Return the (x, y) coordinate for the center point of the cell that contains the specified text.  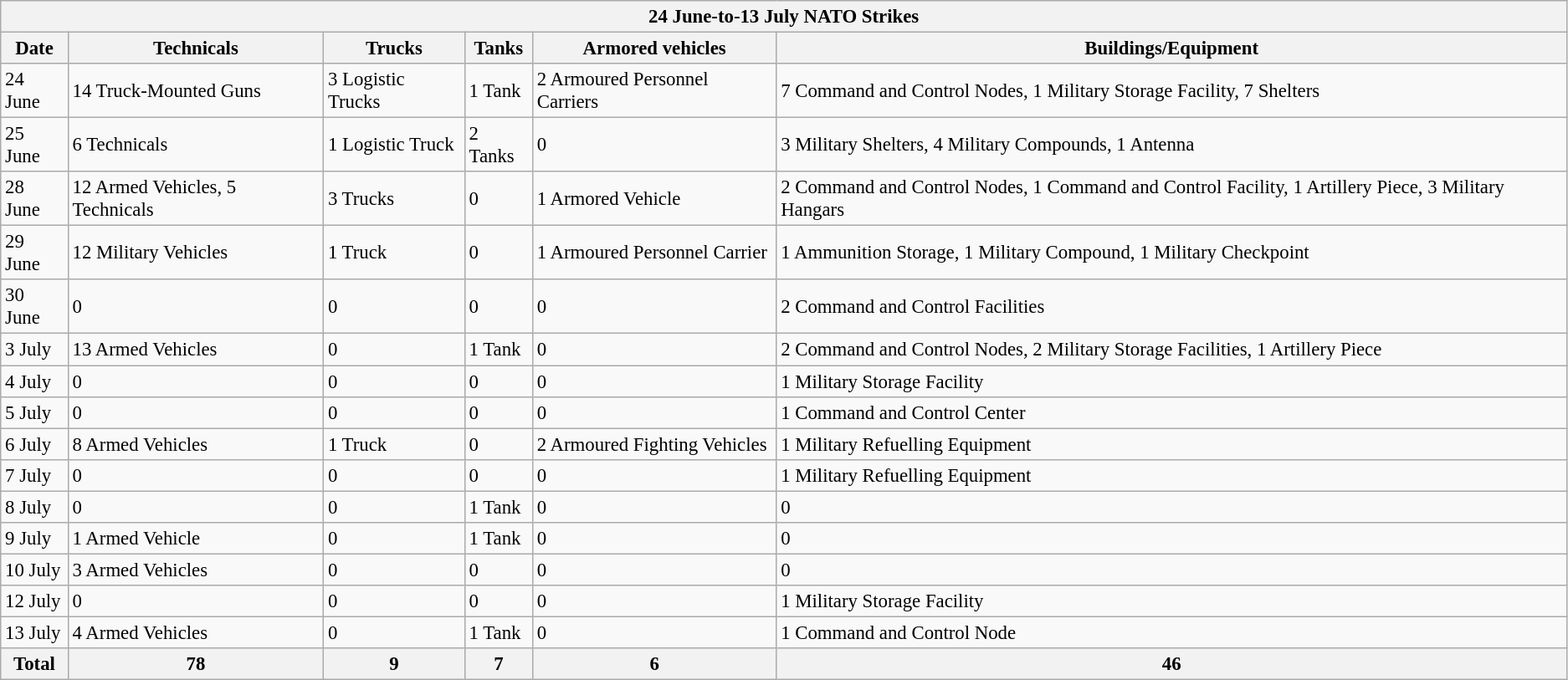
Trucks (395, 49)
6 Technicals (196, 146)
6 (654, 664)
9 (395, 664)
2 Armoured Personnel Carriers (654, 90)
6 July (34, 444)
7 (499, 664)
2 Command and Control Facilities (1171, 306)
2 Tanks (499, 146)
46 (1171, 664)
28 June (34, 199)
1 Ammunition Storage, 1 Military Compound, 1 Military Checkpoint (1171, 253)
9 July (34, 539)
Technicals (196, 49)
8 July (34, 507)
5 July (34, 412)
24 June-to-13 July NATO Strikes (784, 17)
30 June (34, 306)
4 July (34, 381)
10 July (34, 570)
2 Command and Control Nodes, 1 Command and Control Facility, 1 Artillery Piece, 3 Military Hangars (1171, 199)
Armored vehicles (654, 49)
25 June (34, 146)
4 Armed Vehicles (196, 632)
1 Command and Control Center (1171, 412)
3 Logistic Trucks (395, 90)
1 Armoured Personnel Carrier (654, 253)
12 Armed Vehicles, 5 Technicals (196, 199)
24 June (34, 90)
29 June (34, 253)
12 Military Vehicles (196, 253)
13 July (34, 632)
7 Command and Control Nodes, 1 Military Storage Facility, 7 Shelters (1171, 90)
2 Command and Control Nodes, 2 Military Storage Facilities, 1 Artillery Piece (1171, 350)
3 July (34, 350)
1 Armored Vehicle (654, 199)
Total (34, 664)
7 July (34, 475)
78 (196, 664)
3 Military Shelters, 4 Military Compounds, 1 Antenna (1171, 146)
1 Command and Control Node (1171, 632)
3 Trucks (395, 199)
8 Armed Vehicles (196, 444)
13 Armed Vehicles (196, 350)
Date (34, 49)
Tanks (499, 49)
3 Armed Vehicles (196, 570)
Buildings/Equipment (1171, 49)
2 Armoured Fighting Vehicles (654, 444)
1 Armed Vehicle (196, 539)
14 Truck-Mounted Guns (196, 90)
12 July (34, 601)
1 Logistic Truck (395, 146)
